Search for the cell housing the specified text and yield its [x, y] center coordinate. 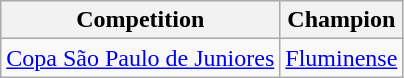
Competition [140, 20]
Champion [342, 20]
Copa São Paulo de Juniores [140, 58]
Fluminense [342, 58]
